Locate the cell with the specified text and output its [x, y] center coordinate. 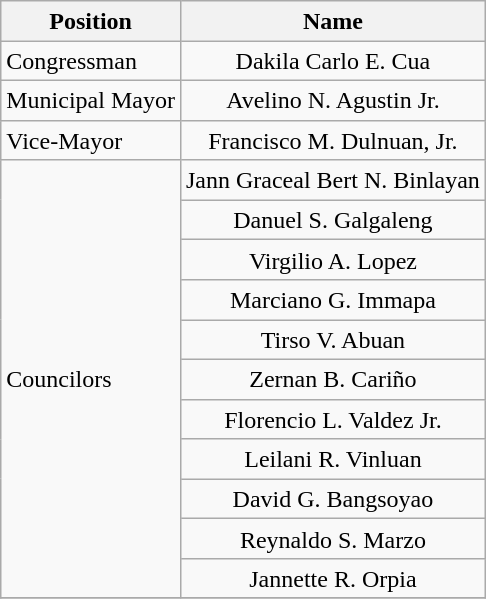
Tirso V. Abuan [332, 340]
Jannette R. Orpia [332, 579]
Name [332, 21]
Zernan B. Cariño [332, 379]
Position [91, 21]
Marciano G. Immapa [332, 300]
Vice-Mayor [91, 140]
Francisco M. Dulnuan, Jr. [332, 140]
Avelino N. Agustin Jr. [332, 100]
Florencio L. Valdez Jr. [332, 419]
Dakila Carlo E. Cua [332, 61]
Councilors [91, 379]
Leilani R. Vinluan [332, 459]
Jann Graceal Bert N. Binlayan [332, 180]
Congressman [91, 61]
Reynaldo S. Marzo [332, 539]
Virgilio A. Lopez [332, 260]
Danuel S. Galgaleng [332, 220]
David G. Bangsoyao [332, 499]
Municipal Mayor [91, 100]
